Find where the given text appears and provide that cell's center as (X, Y) coordinate. 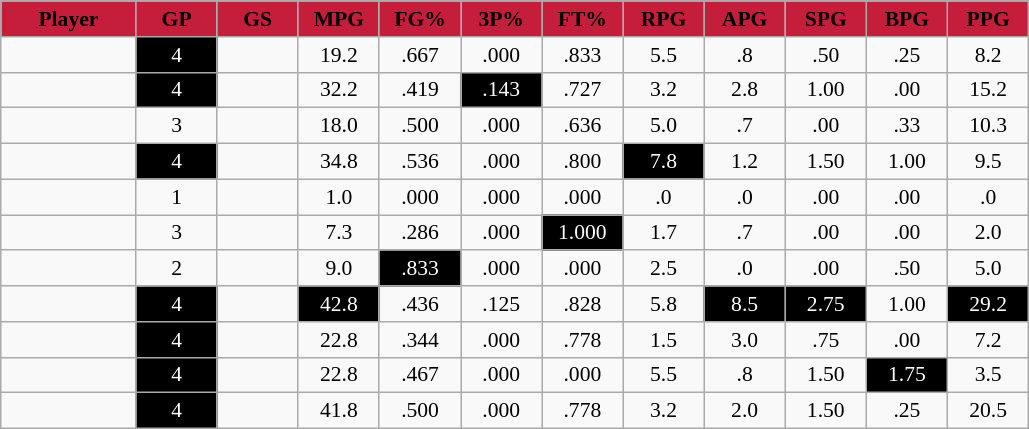
RPG (664, 19)
Player (68, 19)
9.0 (338, 269)
41.8 (338, 411)
.727 (582, 90)
1.75 (906, 375)
2.75 (826, 304)
10.3 (988, 126)
FG% (420, 19)
.419 (420, 90)
7.2 (988, 340)
2.5 (664, 269)
MPG (338, 19)
2.8 (744, 90)
42.8 (338, 304)
2 (176, 269)
.536 (420, 162)
7.3 (338, 233)
9.5 (988, 162)
.344 (420, 340)
.636 (582, 126)
GS (258, 19)
1.7 (664, 233)
32.2 (338, 90)
.467 (420, 375)
.286 (420, 233)
1.000 (582, 233)
34.8 (338, 162)
BPG (906, 19)
20.5 (988, 411)
PPG (988, 19)
18.0 (338, 126)
15.2 (988, 90)
FT% (582, 19)
.800 (582, 162)
1.0 (338, 197)
7.8 (664, 162)
1.2 (744, 162)
1.5 (664, 340)
8.2 (988, 55)
.436 (420, 304)
.75 (826, 340)
29.2 (988, 304)
APG (744, 19)
.125 (502, 304)
.143 (502, 90)
.828 (582, 304)
8.5 (744, 304)
1 (176, 197)
GP (176, 19)
19.2 (338, 55)
3.5 (988, 375)
.33 (906, 126)
3P% (502, 19)
3.0 (744, 340)
5.8 (664, 304)
.667 (420, 55)
SPG (826, 19)
